Return [x, y] of the center of cell containing provided text 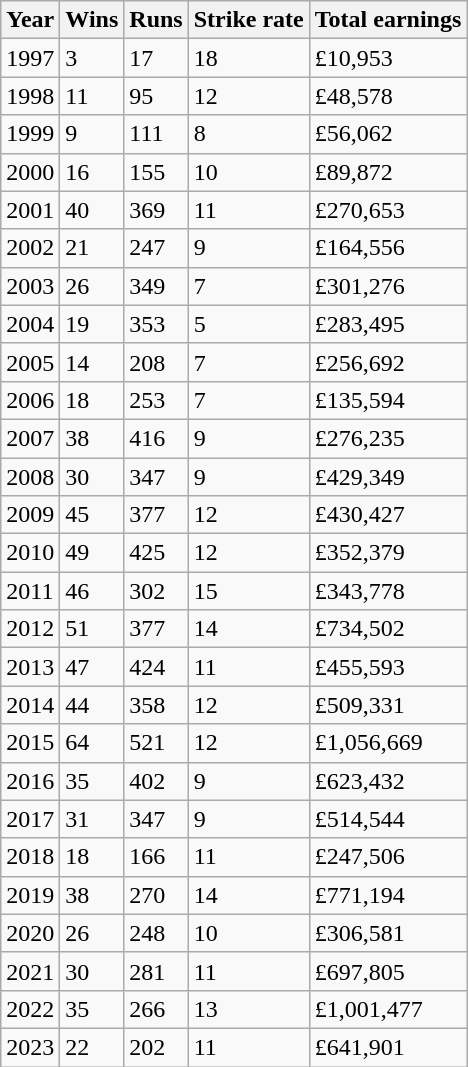
51 [92, 629]
2021 [30, 971]
202 [156, 1047]
425 [156, 553]
266 [156, 1009]
2016 [30, 781]
2011 [30, 591]
21 [92, 248]
£343,778 [388, 591]
248 [156, 933]
64 [92, 743]
Total earnings [388, 20]
49 [92, 553]
3 [92, 58]
416 [156, 438]
2020 [30, 933]
2023 [30, 1047]
270 [156, 895]
£256,692 [388, 362]
16 [92, 172]
31 [92, 819]
40 [92, 210]
2019 [30, 895]
£429,349 [388, 477]
22 [92, 1047]
358 [156, 705]
2018 [30, 857]
2008 [30, 477]
2001 [30, 210]
2022 [30, 1009]
£89,872 [388, 172]
£247,506 [388, 857]
£641,901 [388, 1047]
£1,001,477 [388, 1009]
2010 [30, 553]
19 [92, 324]
Year [30, 20]
349 [156, 286]
£283,495 [388, 324]
£514,544 [388, 819]
£623,432 [388, 781]
44 [92, 705]
45 [92, 515]
£734,502 [388, 629]
5 [248, 324]
2013 [30, 667]
2009 [30, 515]
1997 [30, 58]
2000 [30, 172]
208 [156, 362]
2017 [30, 819]
Strike rate [248, 20]
302 [156, 591]
253 [156, 400]
8 [248, 134]
£352,379 [388, 553]
£306,581 [388, 933]
£56,062 [388, 134]
Runs [156, 20]
15 [248, 591]
£697,805 [388, 971]
£135,594 [388, 400]
£455,593 [388, 667]
111 [156, 134]
247 [156, 248]
£164,556 [388, 248]
13 [248, 1009]
47 [92, 667]
1998 [30, 96]
1999 [30, 134]
95 [156, 96]
369 [156, 210]
353 [156, 324]
424 [156, 667]
2012 [30, 629]
2007 [30, 438]
£276,235 [388, 438]
166 [156, 857]
521 [156, 743]
£430,427 [388, 515]
155 [156, 172]
£48,578 [388, 96]
2002 [30, 248]
Wins [92, 20]
£771,194 [388, 895]
2015 [30, 743]
281 [156, 971]
2003 [30, 286]
£509,331 [388, 705]
402 [156, 781]
£10,953 [388, 58]
2014 [30, 705]
46 [92, 591]
£270,653 [388, 210]
2005 [30, 362]
£1,056,669 [388, 743]
2004 [30, 324]
17 [156, 58]
£301,276 [388, 286]
2006 [30, 400]
